Output the (X, Y) coordinate of the center of the cell containing the given text.  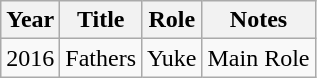
Yuke (172, 58)
Main Role (258, 58)
Notes (258, 20)
Role (172, 20)
Fathers (101, 58)
Year (30, 20)
2016 (30, 58)
Title (101, 20)
